Determine the [x, y] coordinate at the center of the cell enclosing the given text.  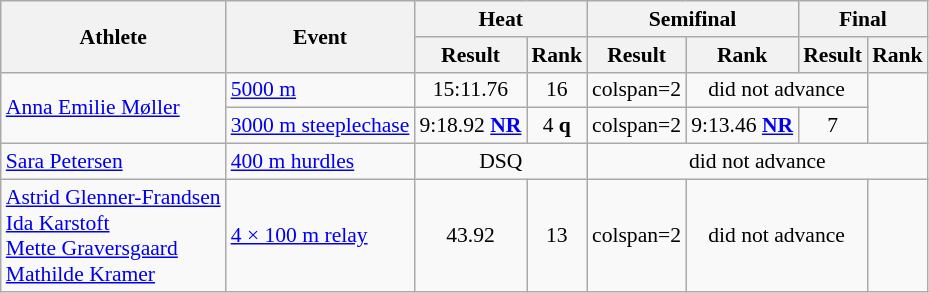
Semifinal [692, 19]
9:13.46 NR [742, 126]
7 [832, 126]
Sara Petersen [114, 162]
Astrid Glenner-Frandsen Ida Karstoft Mette Graversgaard Mathilde Kramer [114, 235]
Anna Emilie Møller [114, 108]
43.92 [470, 235]
4 × 100 m relay [320, 235]
13 [556, 235]
5000 m [320, 90]
Event [320, 36]
Final [862, 19]
9:18.92 NR [470, 126]
4 q [556, 126]
Heat [500, 19]
16 [556, 90]
400 m hurdles [320, 162]
3000 m steeplechase [320, 126]
DSQ [500, 162]
15:11.76 [470, 90]
Athlete [114, 36]
